For the text-containing cell, return its midpoint in (x, y) coordinate format. 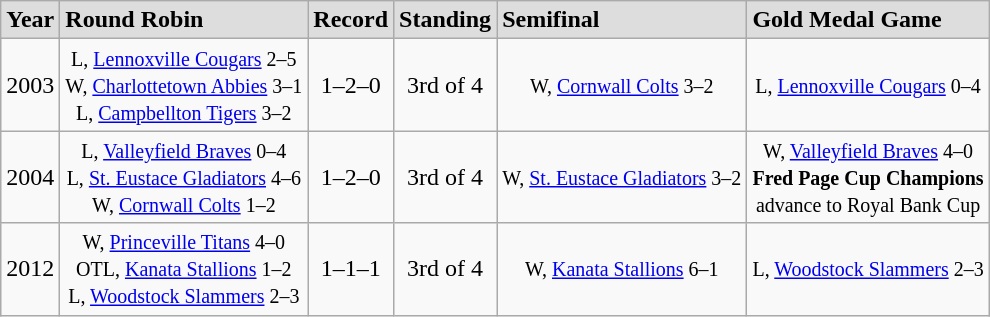
Standing (446, 20)
Gold Medal Game (868, 20)
W, Princeville Titans 4–0OTL, Kanata Stallions 1–2L, Woodstock Slammers 2–3 (184, 269)
L, Valleyfield Braves 0–4L, St. Eustace Gladiators 4–6W, Cornwall Colts 1–2 (184, 177)
L, Woodstock Slammers 2–3 (868, 269)
W, Valleyfield Braves 4–0Fred Page Cup Championsadvance to Royal Bank Cup (868, 177)
2004 (30, 177)
2012 (30, 269)
2003 (30, 85)
W, St. Eustace Gladiators 3–2 (622, 177)
Year (30, 20)
W, Kanata Stallions 6–1 (622, 269)
L, Lennoxville Cougars 0–4 (868, 85)
Record (351, 20)
1–1–1 (351, 269)
L, Lennoxville Cougars 2–5W, Charlottetown Abbies 3–1L, Campbellton Tigers 3–2 (184, 85)
Semifinal (622, 20)
Round Robin (184, 20)
W, Cornwall Colts 3–2 (622, 85)
